Return [X, Y] of the center of cell containing provided text 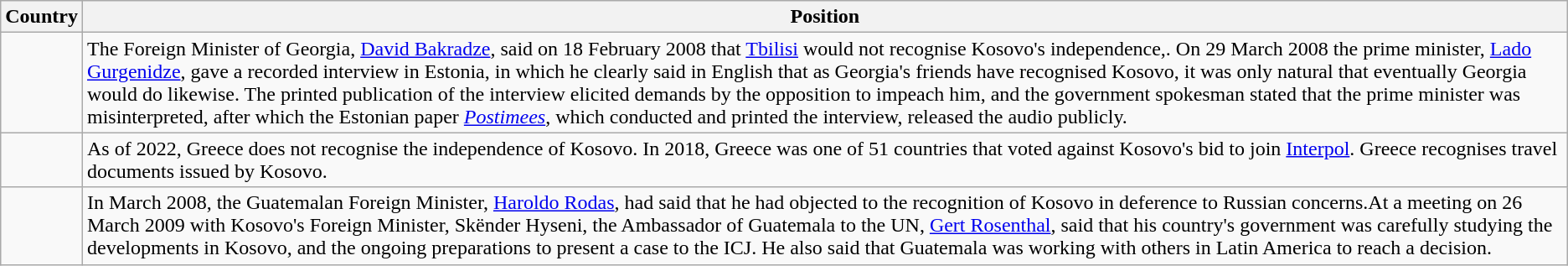
Country [42, 17]
Position [824, 17]
